Locate the cell with the specified text and output its (X, Y) center coordinate. 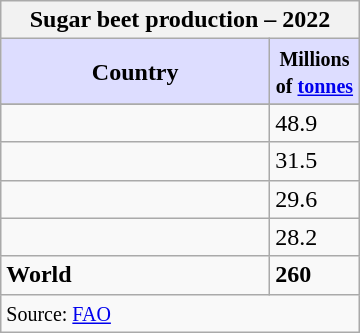
28.2 (315, 237)
48.9 (315, 123)
31.5 (315, 161)
Country (136, 72)
Millions of tonnes (315, 72)
29.6 (315, 199)
260 (315, 275)
Source: FAO (180, 313)
Sugar beet production – 2022 (180, 20)
World (136, 275)
